Detect which cell encompasses the target text, then output its [x, y] center coordinate. 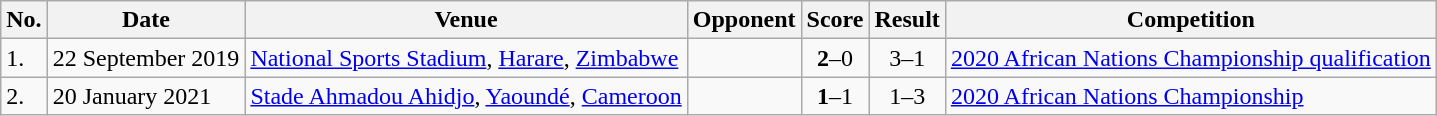
Venue [466, 20]
Score [835, 20]
2. [24, 96]
1–3 [907, 96]
22 September 2019 [146, 58]
National Sports Stadium, Harare, Zimbabwe [466, 58]
Result [907, 20]
Stade Ahmadou Ahidjo, Yaoundé, Cameroon [466, 96]
20 January 2021 [146, 96]
2020 African Nations Championship qualification [1190, 58]
Date [146, 20]
3–1 [907, 58]
2020 African Nations Championship [1190, 96]
1. [24, 58]
Competition [1190, 20]
1–1 [835, 96]
2–0 [835, 58]
Opponent [744, 20]
No. [24, 20]
